Output the [X, Y] coordinate of the center of the cell containing the given text.  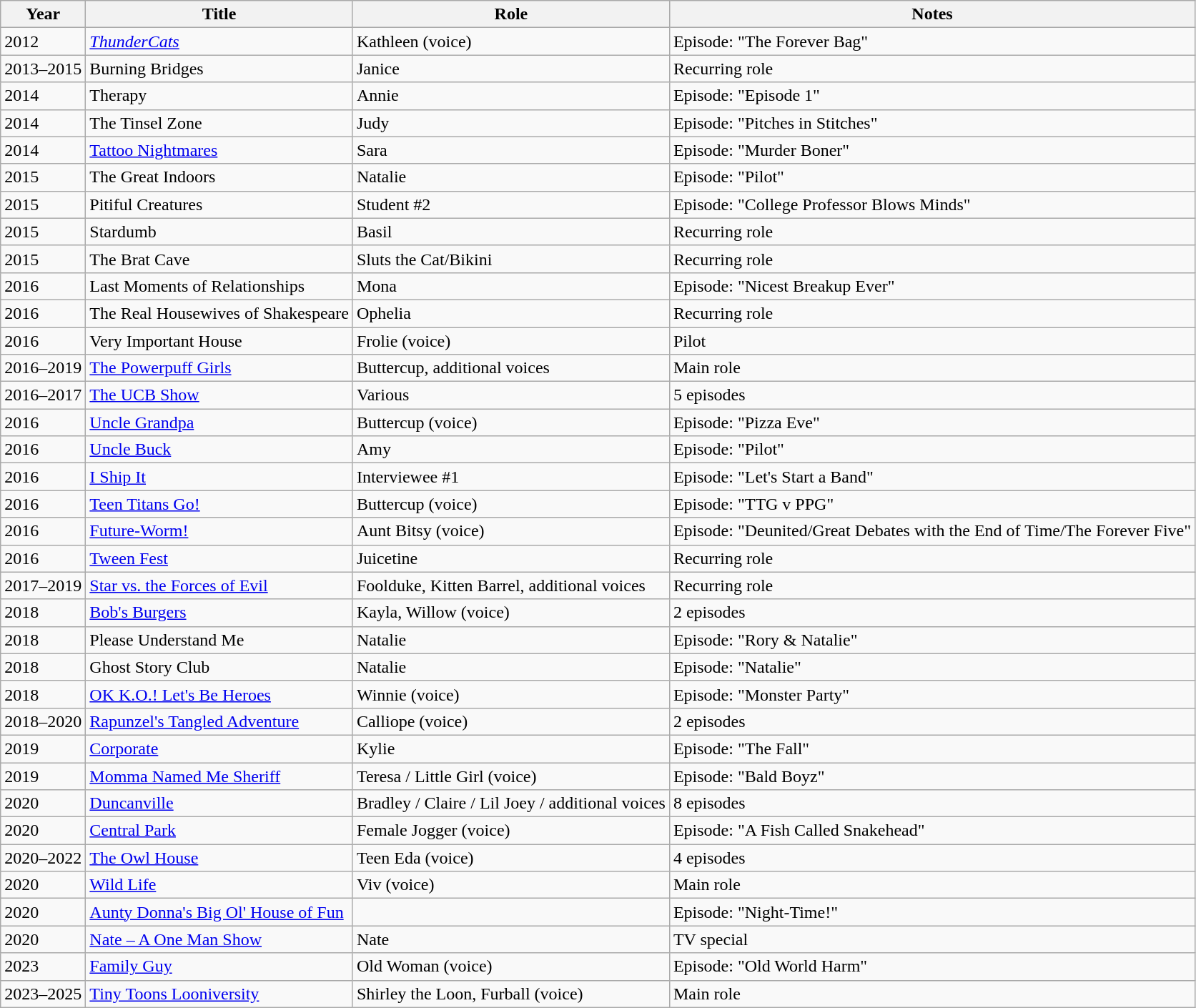
Bob's Burgers [219, 613]
Shirley the Loon, Furball (voice) [510, 994]
Episode: "TTG v PPG" [932, 504]
Student #2 [510, 204]
Please Understand Me [219, 640]
Rapunzel's Tangled Adventure [219, 721]
TV special [932, 939]
2013–2015 [43, 69]
Episode: "Episode 1" [932, 96]
Ophelia [510, 313]
The Great Indoors [219, 177]
The UCB Show [219, 395]
Episode: "Rory & Natalie" [932, 640]
Tween Fest [219, 558]
Teen Eda (voice) [510, 858]
OK K.O.! Let's Be Heroes [219, 694]
The Brat Cave [219, 259]
Uncle Buck [219, 450]
The Powerpuff Girls [219, 368]
Amy [510, 450]
Episode: "Nicest Breakup Ever" [932, 286]
Juicetine [510, 558]
Winnie (voice) [510, 694]
Aunt Bitsy (voice) [510, 531]
Corporate [219, 748]
Nate [510, 939]
Episode: "The Fall" [932, 748]
Episode: "Pitches in Stitches" [932, 123]
Bradley / Claire / Lil Joey / additional voices [510, 804]
Teresa / Little Girl (voice) [510, 776]
2017–2019 [43, 585]
Therapy [219, 96]
Old Woman (voice) [510, 967]
Foolduke, Kitten Barrel, additional voices [510, 585]
Aunty Donna's Big Ol' House of Fun [219, 912]
2016–2017 [43, 395]
The Owl House [219, 858]
Annie [510, 96]
Momma Named Me Sheriff [219, 776]
Episode: "Night-Time!" [932, 912]
Basil [510, 232]
2018–2020 [43, 721]
Kylie [510, 748]
Future-Worm! [219, 531]
Episode: "Monster Party" [932, 694]
2012 [43, 41]
Sluts the Cat/Bikini [510, 259]
Episode: "Bald Boyz" [932, 776]
Role [510, 14]
Title [219, 14]
Episode: "College Professor Blows Minds" [932, 204]
Janice [510, 69]
2023 [43, 967]
Nate – A One Man Show [219, 939]
Last Moments of Relationships [219, 286]
Family Guy [219, 967]
Burning Bridges [219, 69]
2023–2025 [43, 994]
Viv (voice) [510, 885]
Judy [510, 123]
Episode: "Deunited/Great Debates with the End of Time/The Forever Five" [932, 531]
Ghost Story Club [219, 667]
Tattoo Nightmares [219, 150]
Buttercup, additional voices [510, 368]
Episode: "A Fish Called Snakehead" [932, 831]
Central Park [219, 831]
Episode: "Let's Start a Band" [932, 477]
Pilot [932, 341]
Teen Titans Go! [219, 504]
Uncle Grandpa [219, 423]
Star vs. the Forces of Evil [219, 585]
Calliope (voice) [510, 721]
The Tinsel Zone [219, 123]
Female Jogger (voice) [510, 831]
Kayla, Willow (voice) [510, 613]
Kathleen (voice) [510, 41]
2016–2019 [43, 368]
Pitiful Creatures [219, 204]
Very Important House [219, 341]
Notes [932, 14]
Year [43, 14]
Frolie (voice) [510, 341]
Episode: "Pizza Eve" [932, 423]
2020–2022 [43, 858]
Episode: "The Forever Bag" [932, 41]
Episode: "Natalie" [932, 667]
Stardumb [219, 232]
5 episodes [932, 395]
Interviewee #1 [510, 477]
I Ship It [219, 477]
Mona [510, 286]
ThunderCats [219, 41]
8 episodes [932, 804]
Various [510, 395]
Wild Life [219, 885]
Tiny Toons Looniversity [219, 994]
Duncanville [219, 804]
The Real Housewives of Shakespeare [219, 313]
Episode: "Murder Boner" [932, 150]
Sara [510, 150]
Episode: "Old World Harm" [932, 967]
4 episodes [932, 858]
